From the cell containing the given text, extract its center point as [X, Y] coordinate. 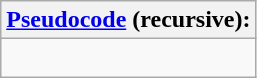
Pseudocode (recursive): [128, 20]
